Find where the given text appears and provide that cell's center as (x, y) coordinate. 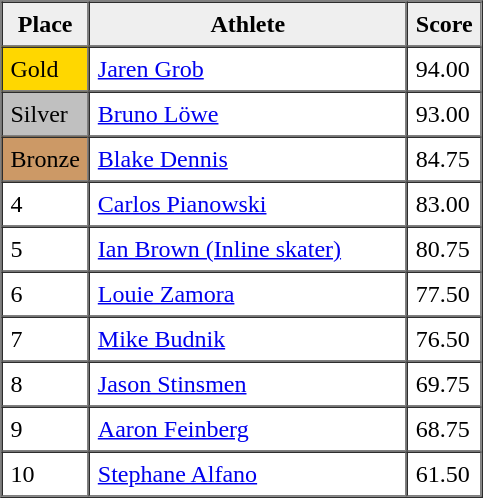
Bruno Löwe (248, 114)
Stephane Alfano (248, 474)
8 (46, 384)
83.00 (444, 204)
68.75 (444, 428)
4 (46, 204)
Carlos Pianowski (248, 204)
5 (46, 248)
76.50 (444, 338)
6 (46, 294)
Jason Stinsmen (248, 384)
93.00 (444, 114)
84.75 (444, 158)
69.75 (444, 384)
Score (444, 24)
61.50 (444, 474)
80.75 (444, 248)
77.50 (444, 294)
Jaren Grob (248, 68)
10 (46, 474)
Bronze (46, 158)
Ian Brown (Inline skater) (248, 248)
Gold (46, 68)
94.00 (444, 68)
Silver (46, 114)
7 (46, 338)
Aaron Feinberg (248, 428)
Louie Zamora (248, 294)
9 (46, 428)
Mike Budnik (248, 338)
Athlete (248, 24)
Place (46, 24)
Blake Dennis (248, 158)
